Locate the cell with the specified text and output its (X, Y) center coordinate. 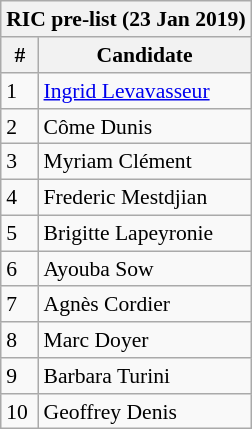
Agnès Cordier (145, 304)
6 (20, 269)
7 (20, 304)
RIC pre-list (23 Jan 2019) (126, 19)
Geoffrey Denis (145, 411)
Marc Doyer (145, 340)
1 (20, 91)
9 (20, 376)
Ingrid Levavasseur (145, 91)
Brigitte Lapeyronie (145, 233)
5 (20, 233)
3 (20, 162)
Frederic Mestdjian (145, 197)
2 (20, 126)
Barbara Turini (145, 376)
Côme Dunis (145, 126)
4 (20, 197)
Candidate (145, 55)
Myriam Clément (145, 162)
8 (20, 340)
Ayouba Sow (145, 269)
# (20, 55)
10 (20, 411)
